Pinpoint the cell where the given text exists, returning its [X, Y] midpoint coordinate. 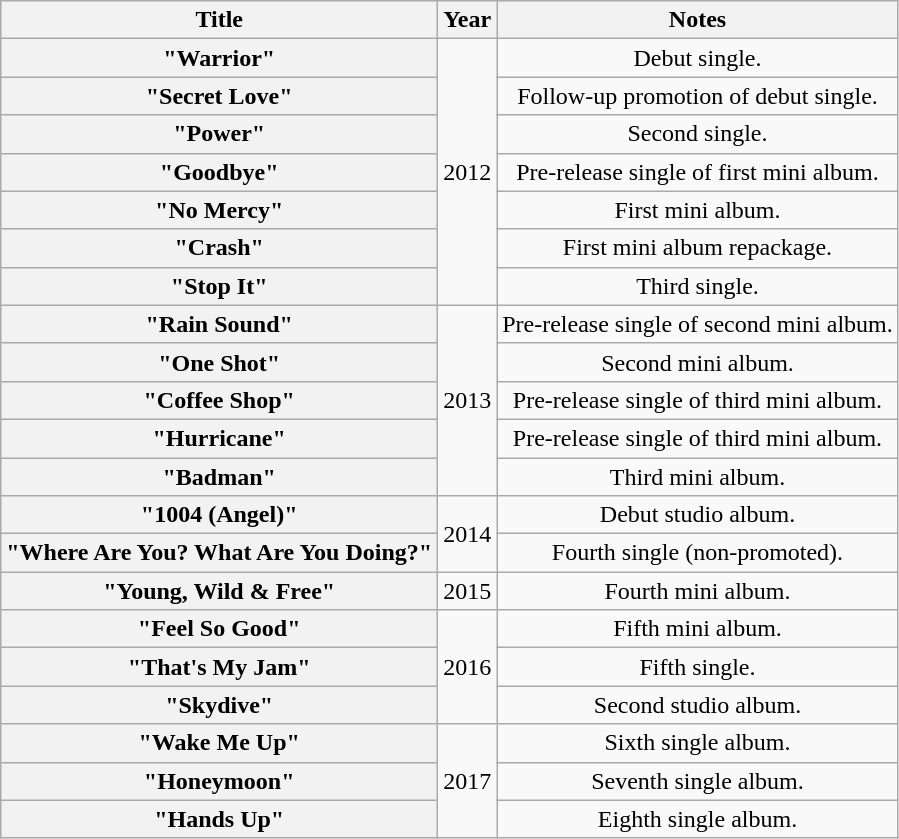
"Young, Wild & Free" [220, 591]
"Crash" [220, 248]
"Power" [220, 134]
"One Shot" [220, 362]
"Hurricane" [220, 438]
"Stop It" [220, 286]
Notes [698, 20]
Second studio album. [698, 705]
Year [468, 20]
Debut studio album. [698, 515]
Fifth mini album. [698, 629]
"Badman" [220, 477]
Second single. [698, 134]
2015 [468, 591]
Fifth single. [698, 667]
Follow-up promotion of debut single. [698, 96]
Eighth single album. [698, 819]
"No Mercy" [220, 210]
Third single. [698, 286]
2014 [468, 534]
Pre-release single of second mini album. [698, 324]
First mini album. [698, 210]
2012 [468, 172]
"Goodbye" [220, 172]
"Feel So Good" [220, 629]
First mini album repackage. [698, 248]
Fourth mini album. [698, 591]
"Secret Love" [220, 96]
2013 [468, 400]
Seventh single album. [698, 781]
2016 [468, 667]
"Hands Up" [220, 819]
"Skydive" [220, 705]
"Rain Sound" [220, 324]
Pre-release single of first mini album. [698, 172]
Title [220, 20]
"That's My Jam" [220, 667]
2017 [468, 781]
"Wake Me Up" [220, 743]
Second mini album. [698, 362]
"Where Are You? What Are You Doing?" [220, 553]
"1004 (Angel)" [220, 515]
Debut single. [698, 58]
"Honeymoon" [220, 781]
"Coffee Shop" [220, 400]
"Warrior" [220, 58]
Third mini album. [698, 477]
Fourth single (non-promoted). [698, 553]
Sixth single album. [698, 743]
